Return the [X, Y] coordinate for the center point of the cell that contains the specified text.  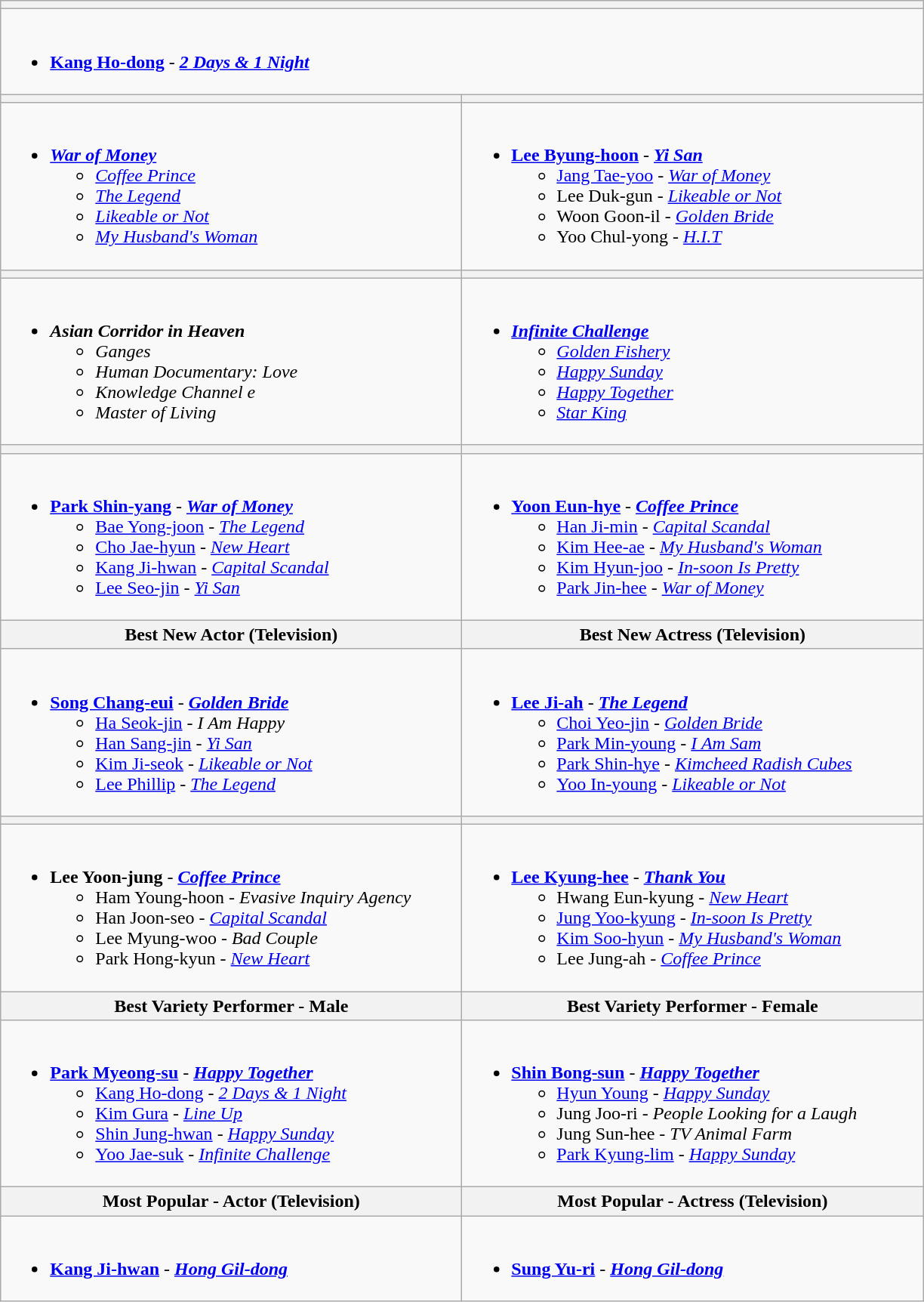
Yoon Eun-hye - Coffee PrinceHan Ji-min - Capital ScandalKim Hee-ae - My Husband's WomanKim Hyun-joo - In-soon Is PrettyPark Jin-hee - War of Money [693, 536]
Lee Ji-ah - The LegendChoi Yeo-jin - Golden BridePark Min-young - I Am SamPark Shin-hye - Kimcheed Radish CubesYoo In-young - Likeable or Not [693, 733]
Lee Kyung-hee - Thank YouHwang Eun-kyung - New HeartJung Yoo-kyung - In-soon Is PrettyKim Soo-hyun - My Husband's WomanLee Jung-ah - Coffee Prince [693, 908]
Best Variety Performer - Female [693, 1005]
Best Variety Performer - Male [231, 1005]
Best New Actress (Television) [693, 634]
Most Popular - Actor (Television) [231, 1202]
Lee Byung-hoon - Yi SanJang Tae-yoo - War of MoneyLee Duk-gun - Likeable or NotWoon Goon-il - Golden BrideYoo Chul-yong - H.I.T [693, 186]
Kang Ji-hwan - Hong Gil-dong [231, 1258]
War of MoneyCoffee PrinceThe LegendLikeable or NotMy Husband's Woman [231, 186]
Best New Actor (Television) [231, 634]
Kang Ho-dong - 2 Days & 1 Night [462, 51]
Infinite ChallengeGolden FisheryHappy SundayHappy TogetherStar King [693, 361]
Park Myeong-su - Happy TogetherKang Ho-dong - 2 Days & 1 NightKim Gura - Line UpShin Jung-hwan - Happy SundayYoo Jae-suk - Infinite Challenge [231, 1104]
Asian Corridor in HeavenGangesHuman Documentary: LoveKnowledge Channel eMaster of Living [231, 361]
Song Chang-eui - Golden BrideHa Seok-jin - I Am HappyHan Sang-jin - Yi SanKim Ji-seok - Likeable or NotLee Phillip - The Legend [231, 733]
Park Shin-yang - War of MoneyBae Yong-joon - The LegendCho Jae-hyun - New HeartKang Ji-hwan - Capital ScandalLee Seo-jin - Yi San [231, 536]
Most Popular - Actress (Television) [693, 1202]
Sung Yu-ri - Hong Gil-dong [693, 1258]
